Detect which cell encompasses the target text, then output its [X, Y] center coordinate. 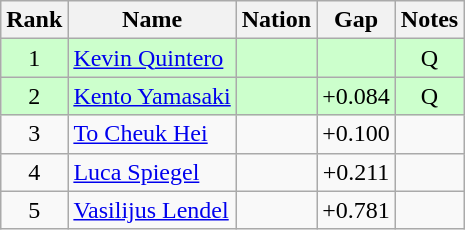
+0.084 [356, 96]
+0.781 [356, 210]
Gap [356, 20]
5 [34, 210]
Kento Yamasaki [152, 96]
2 [34, 96]
Name [152, 20]
Nation [276, 20]
1 [34, 58]
+0.100 [356, 134]
+0.211 [356, 172]
Notes [429, 20]
4 [34, 172]
Rank [34, 20]
Luca Spiegel [152, 172]
Kevin Quintero [152, 58]
3 [34, 134]
To Cheuk Hei [152, 134]
Vasilijus Lendel [152, 210]
